Return [X, Y] of the center of cell containing provided text 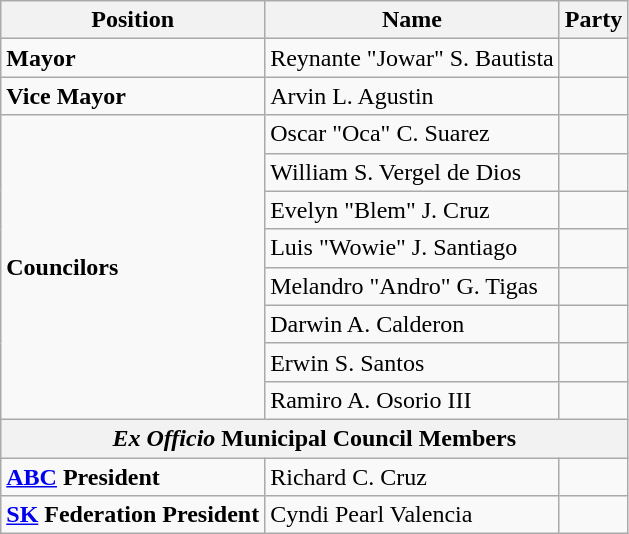
Arvin L. Agustin [412, 96]
Darwin A. Calderon [412, 324]
Erwin S. Santos [412, 362]
Cyndi Pearl Valencia [412, 515]
Councilors [133, 267]
Party [593, 20]
Name [412, 20]
Vice Mayor [133, 96]
Richard C. Cruz [412, 477]
Ex Officio Municipal Council Members [314, 438]
Mayor [133, 58]
Ramiro A. Osorio III [412, 400]
Oscar "Oca" C. Suarez [412, 134]
SK Federation President [133, 515]
Luis "Wowie" J. Santiago [412, 248]
Reynante "Jowar" S. Bautista [412, 58]
ABC President [133, 477]
William S. Vergel de Dios [412, 172]
Melandro "Andro" G. Tigas [412, 286]
Evelyn "Blem" J. Cruz [412, 210]
Position [133, 20]
